Return the [x, y] coordinate for the center point of the cell that contains the specified text.  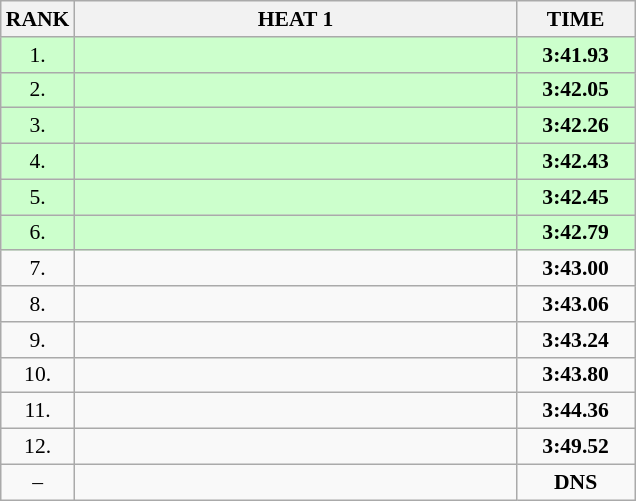
HEAT 1 [295, 19]
3:49.52 [576, 447]
3:42.79 [576, 233]
11. [38, 411]
3:44.36 [576, 411]
1. [38, 55]
3:42.45 [576, 197]
9. [38, 340]
5. [38, 197]
3:43.80 [576, 375]
3:43.00 [576, 269]
4. [38, 162]
3:43.06 [576, 304]
10. [38, 375]
3:42.43 [576, 162]
3:42.05 [576, 90]
3:42.26 [576, 126]
3:43.24 [576, 340]
2. [38, 90]
7. [38, 269]
DNS [576, 482]
3:41.93 [576, 55]
6. [38, 233]
– [38, 482]
8. [38, 304]
3. [38, 126]
12. [38, 447]
RANK [38, 19]
TIME [576, 19]
